Provide the (x, y) coordinate of the cell's center where the given text is located.  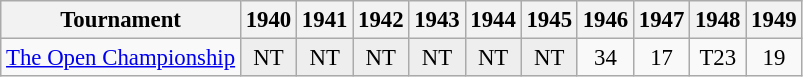
34 (605, 58)
17 (661, 58)
Tournament (121, 20)
1942 (381, 20)
1944 (493, 20)
1940 (268, 20)
1941 (325, 20)
1949 (774, 20)
1945 (549, 20)
1947 (661, 20)
1946 (605, 20)
1948 (718, 20)
The Open Championship (121, 58)
T23 (718, 58)
19 (774, 58)
1943 (437, 20)
